Provide the [X, Y] coordinate of the cell's center where the given text is located.  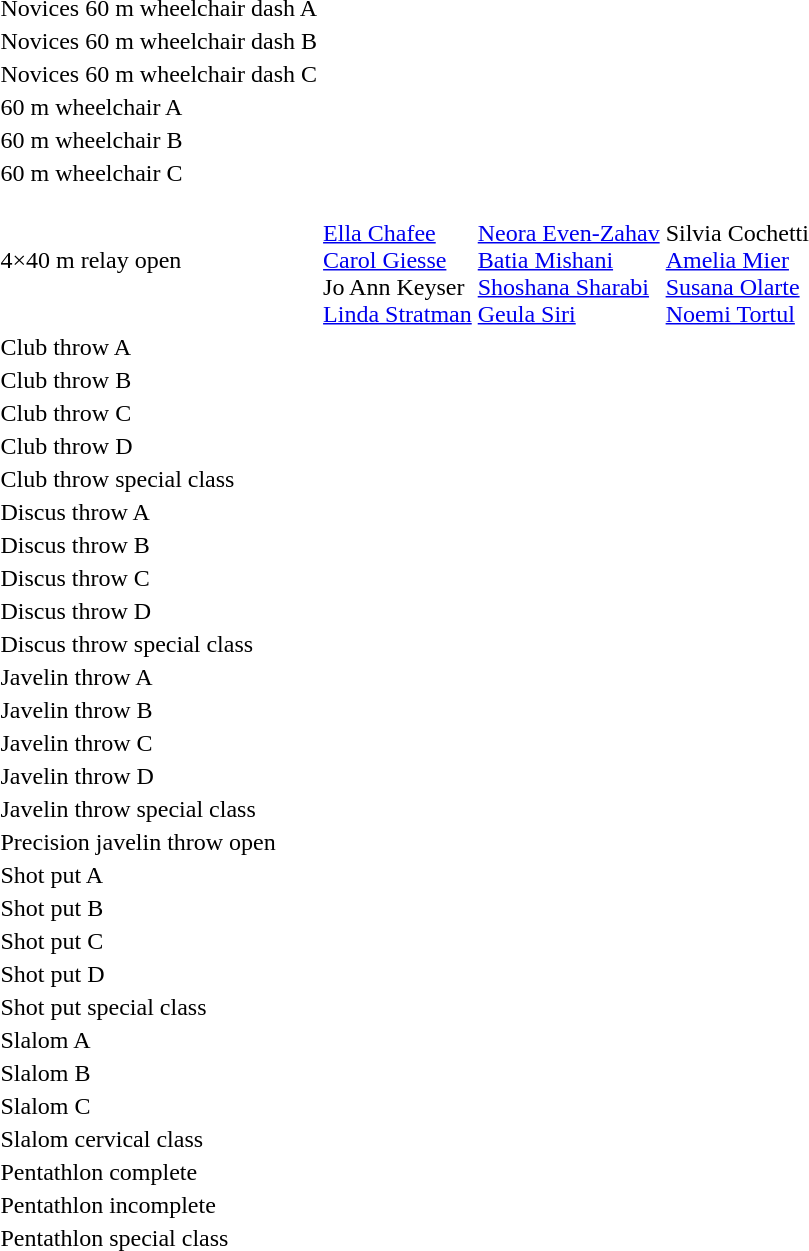
Ella Chafee Carol Giesse Jo Ann Keyser Linda Stratman [398, 260]
Neora Even-Zahav Batia Mishani Shoshana Sharabi Geula Siri [568, 260]
